Find where the given text appears and provide that cell's center as [X, Y] coordinate. 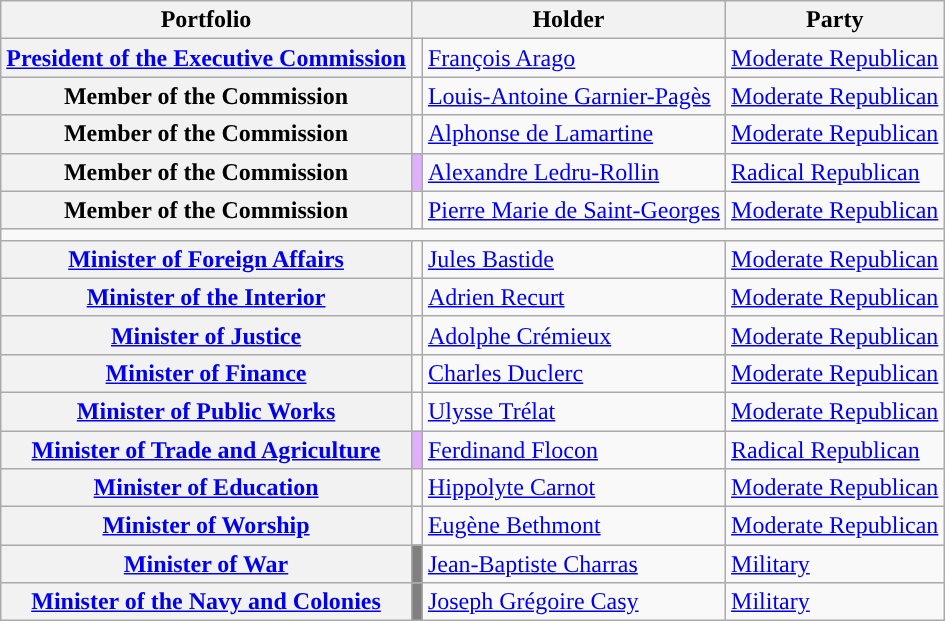
Minister of War [206, 564]
Minister of Public Works [206, 411]
Eugène Bethmont [574, 526]
Minister of the Navy and Colonies [206, 602]
Minister of Worship [206, 526]
Louis-Antoine Garnier-Pagès [574, 96]
Jules Bastide [574, 259]
Ferdinand Flocon [574, 449]
Alexandre Ledru-Rollin [574, 172]
Ulysse Trélat [574, 411]
Minister of Finance [206, 373]
Charles Duclerc [574, 373]
François Arago [574, 58]
Minister of Justice [206, 335]
Pierre Marie de Saint-Georges [574, 210]
Minister of the Interior [206, 297]
Minister of Education [206, 488]
Adolphe Crémieux [574, 335]
President of the Executive Commission [206, 58]
Hippolyte Carnot [574, 488]
Party [835, 20]
Minister of Trade and Agriculture [206, 449]
Adrien Recurt [574, 297]
Holder [568, 20]
Minister of Foreign Affairs [206, 259]
Jean-Baptiste Charras [574, 564]
Joseph Grégoire Casy [574, 602]
Portfolio [206, 20]
Alphonse de Lamartine [574, 134]
